Find where the given text appears and provide that cell's center as [X, Y] coordinate. 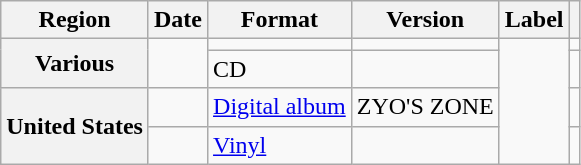
Label [534, 20]
United States [75, 126]
Vinyl [280, 145]
Various [75, 64]
Date [178, 20]
Version [425, 20]
ZYO'S ZONE [425, 107]
Region [75, 20]
Digital album [280, 107]
CD [280, 69]
Format [280, 20]
